Provide the (x, y) coordinate of the cell's center where the given text is located.  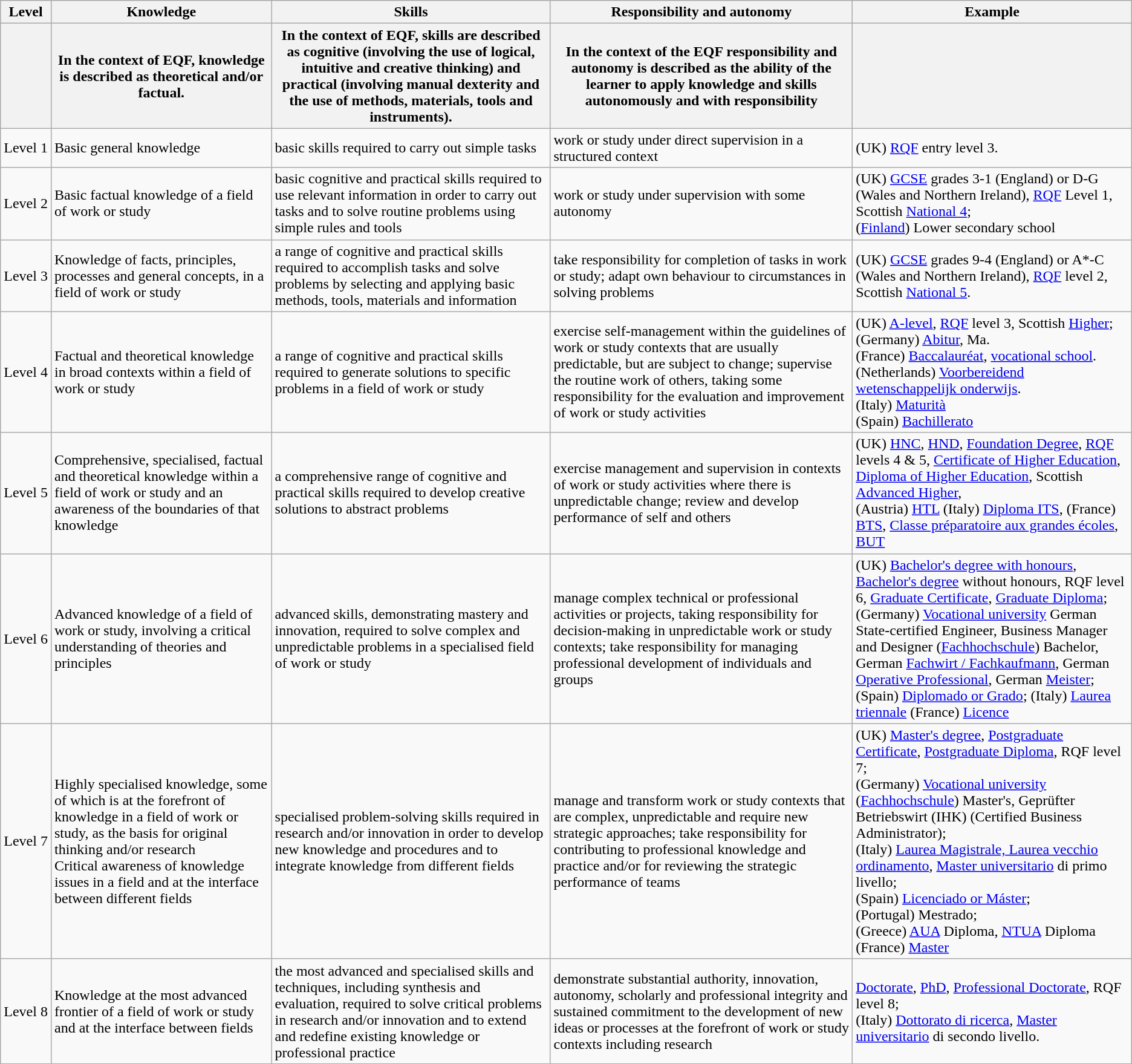
(UK) RQF entry level 3. (992, 148)
take responsibility for completion of tasks in work or study; adapt own behaviour to circumstances in solving problems (701, 276)
Example (992, 12)
a range of cognitive and practical skills required to generate solutions to specific problems in a field of work or study (411, 372)
Basic factual knowledge of a field of work or study (161, 203)
Basic general knowledge (161, 148)
Level 7 (26, 841)
(UK) GCSE grades 3-1 (England) or D-G (Wales and Northern Ireland), RQF Level 1, Scottish National 4;(Finland) Lower secondary school (992, 203)
a comprehensive range of cognitive and practical skills required to develop creative solutions to abstract problems (411, 493)
work or study under supervision with some autonomy (701, 203)
Level 6 (26, 639)
Advanced knowledge of a field of work or study, involving a critical understanding of theories and principles (161, 639)
Knowledge of facts, principles, processes and general concepts, in a field of work or study (161, 276)
Level 8 (26, 1011)
Level 3 (26, 276)
Level 2 (26, 203)
Factual and theoretical knowledge in broad contexts within a field of work or study (161, 372)
advanced skills, demonstrating mastery and innovation, required to solve complex and unpredictable problems in a specialised field of work or study (411, 639)
(UK) GCSE grades 9-4 (England) or A*-C (Wales and Northern Ireland), RQF level 2, Scottish National 5. (992, 276)
Doctorate, PhD, Professional Doctorate, RQF level 8;(Italy) Dottorato di ricerca, Master universitario di secondo livello. (992, 1011)
Level (26, 12)
Level 5 (26, 493)
Knowledge (161, 12)
Knowledge at the most advanced frontier of a field of work or study and at the interface between fields (161, 1011)
In the context of EQF, knowledge is described as theoretical and/or factual. (161, 76)
Comprehensive, specialised, factual and theoretical knowledge within a field of work or study and an awareness of the boundaries of that knowledge (161, 493)
Level 1 (26, 148)
Skills (411, 12)
basic skills required to carry out simple tasks (411, 148)
work or study under direct supervision in a structured context (701, 148)
Responsibility and autonomy (701, 12)
Level 4 (26, 372)
